Search for the cell housing the specified text and yield its (x, y) center coordinate. 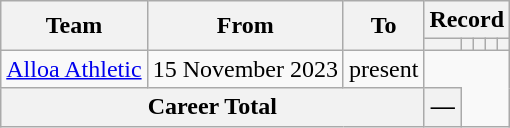
Team (74, 26)
Career Total (212, 107)
15 November 2023 (245, 69)
Alloa Athletic (74, 69)
From (245, 26)
To (383, 26)
Record (467, 20)
— (443, 107)
present (383, 69)
